Return the [x, y] coordinate for the center point of the cell that contains the specified text.  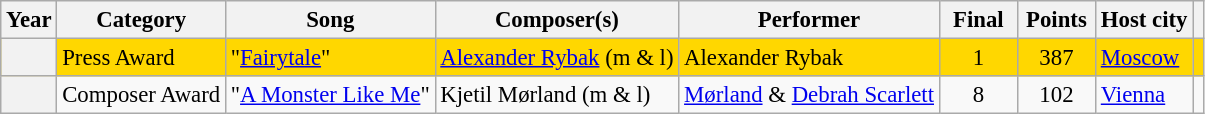
Mørland & Debrah Scarlett [810, 95]
Alexander Rybak [810, 58]
"A Monster Like Me" [330, 95]
387 [1056, 58]
Kjetil Mørland (m & l) [557, 95]
8 [978, 95]
Composer(s) [557, 20]
Performer [810, 20]
Year [29, 20]
Composer Award [142, 95]
"Fairytale" [330, 58]
Category [142, 20]
Moscow [1144, 58]
102 [1056, 95]
Song [330, 20]
Alexander Rybak (m & l) [557, 58]
Vienna [1144, 95]
Host city [1144, 20]
Final [978, 20]
1 [978, 58]
Press Award [142, 58]
Points [1056, 20]
